Find where the given text appears and provide that cell's center as (X, Y) coordinate. 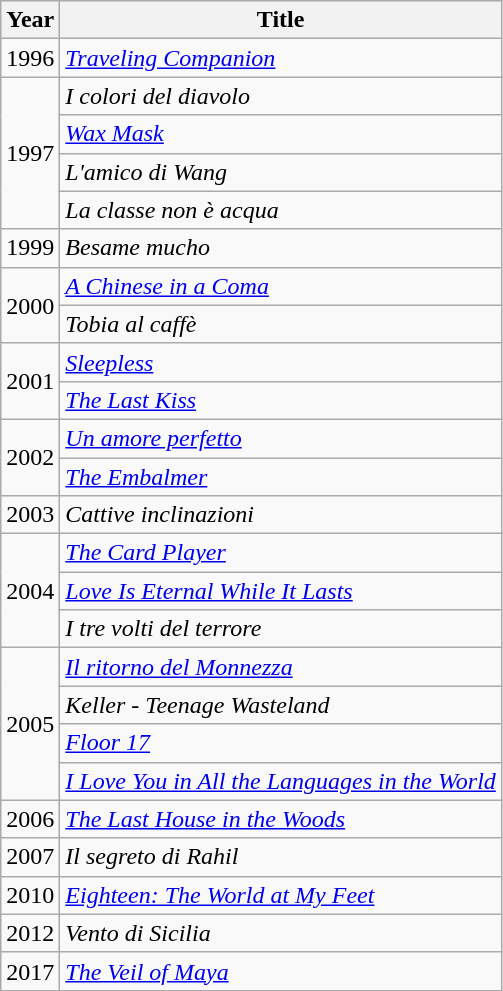
2004 (30, 591)
Sleepless (281, 362)
2001 (30, 381)
I Love You in All the Languages in the World (281, 781)
1999 (30, 248)
Besame mucho (281, 248)
The Last House in the Woods (281, 819)
Eighteen: The World at My Feet (281, 895)
1996 (30, 58)
The Card Player (281, 553)
Floor 17 (281, 743)
Cattive inclinazioni (281, 515)
2012 (30, 933)
Traveling Companion (281, 58)
2000 (30, 305)
Vento di Sicilia (281, 933)
Love Is Eternal While It Lasts (281, 591)
Title (281, 20)
2006 (30, 819)
La classe non è acqua (281, 210)
2010 (30, 895)
Wax Mask (281, 134)
2017 (30, 971)
1997 (30, 153)
Tobia al caffè (281, 324)
Keller - Teenage Wasteland (281, 705)
Un amore perfetto (281, 438)
The Veil of Maya (281, 971)
I tre volti del terrore (281, 629)
The Embalmer (281, 477)
2002 (30, 457)
The Last Kiss (281, 400)
Il ritorno del Monnezza (281, 667)
Il segreto di Rahil (281, 857)
2003 (30, 515)
A Chinese in a Coma (281, 286)
Year (30, 20)
L'amico di Wang (281, 172)
I colori del diavolo (281, 96)
2005 (30, 724)
2007 (30, 857)
